Output the (X, Y) coordinate of the center of the cell containing the given text.  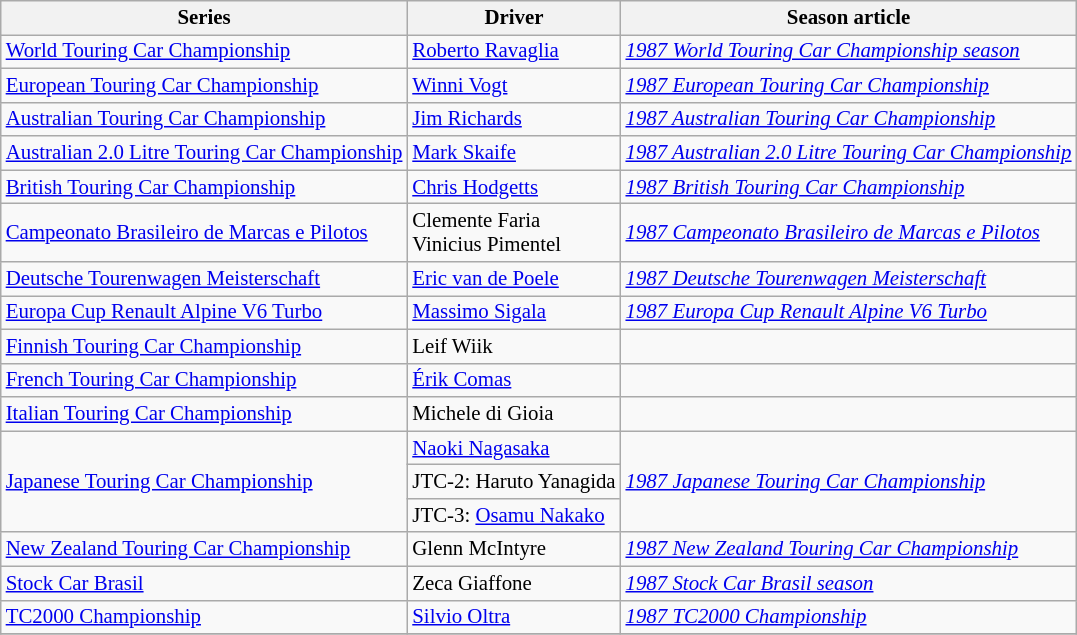
1987 Campeonato Brasileiro de Marcas e Pilotos (849, 233)
Campeonato Brasileiro de Marcas e Pilotos (204, 233)
Érik Comas (514, 380)
Mark Skaife (514, 153)
Finnish Touring Car Championship (204, 346)
TC2000 Championship (204, 617)
Series (204, 18)
Australian Touring Car Championship (204, 119)
JTC-2: Haruto Yanagida (514, 482)
European Touring Car Championship (204, 85)
Silvio Oltra (514, 617)
Michele di Gioia (514, 414)
Australian 2.0 Litre Touring Car Championship (204, 153)
1987 Japanese Touring Car Championship (849, 482)
1987 TC2000 Championship (849, 617)
1987 Europa Cup Renault Alpine V6 Turbo (849, 312)
Japanese Touring Car Championship (204, 482)
JTC-3: Osamu Nakako (514, 515)
Deutsche Tourenwagen Meisterschaft (204, 279)
1987 Deutsche Tourenwagen Meisterschaft (849, 279)
Leif Wiik (514, 346)
Europa Cup Renault Alpine V6 Turbo (204, 312)
Stock Car Brasil (204, 583)
Jim Richards (514, 119)
British Touring Car Championship (204, 187)
1987 Australian 2.0 Litre Touring Car Championship (849, 153)
Italian Touring Car Championship (204, 414)
World Touring Car Championship (204, 51)
Season article (849, 18)
1987 World Touring Car Championship season (849, 51)
New Zealand Touring Car Championship (204, 549)
French Touring Car Championship (204, 380)
Glenn McIntyre (514, 549)
1987 New Zealand Touring Car Championship (849, 549)
1987 Australian Touring Car Championship (849, 119)
1987 European Touring Car Championship (849, 85)
1987 Stock Car Brasil season (849, 583)
Massimo Sigala (514, 312)
Roberto Ravaglia (514, 51)
Driver (514, 18)
Chris Hodgetts (514, 187)
Winni Vogt (514, 85)
Naoki Nagasaka (514, 448)
Zeca Giaffone (514, 583)
1987 British Touring Car Championship (849, 187)
Clemente Faria Vinicius Pimentel (514, 233)
Eric van de Poele (514, 279)
